Provide the (X, Y) coordinate of the cell's center where the given text is located.  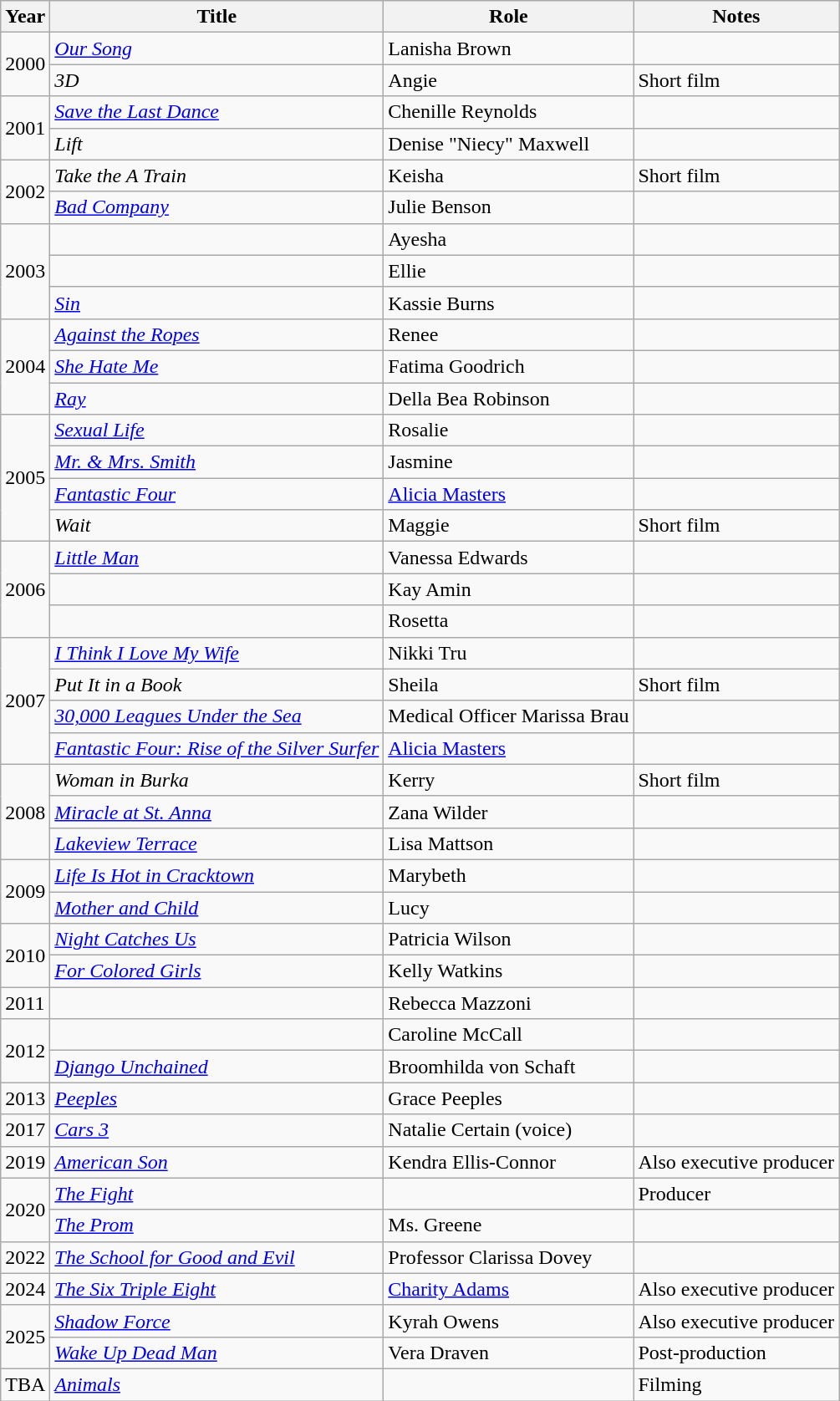
Kerry (508, 780)
The Six Triple Eight (217, 1289)
2022 (25, 1257)
Lakeview Terrace (217, 843)
Ayesha (508, 239)
Night Catches Us (217, 940)
Mr. & Mrs. Smith (217, 462)
Title (217, 17)
Woman in Burka (217, 780)
Broomhilda von Schaft (508, 1067)
Life Is Hot in Cracktown (217, 875)
Fantastic Four: Rise of the Silver Surfer (217, 748)
Filming (736, 1384)
Nikki Tru (508, 653)
Vanessa Edwards (508, 558)
Ms. Greene (508, 1225)
Maggie (508, 526)
Chenille Reynolds (508, 112)
2005 (25, 478)
Sin (217, 303)
Kendra Ellis-Connor (508, 1162)
2004 (25, 366)
TBA (25, 1384)
Mother and Child (217, 907)
Rosalie (508, 430)
Kassie Burns (508, 303)
Lucy (508, 907)
Shadow Force (217, 1321)
Ellie (508, 271)
Patricia Wilson (508, 940)
Medical Officer Marissa Brau (508, 716)
Kay Amin (508, 589)
2002 (25, 191)
Sheila (508, 685)
2006 (25, 589)
Put It in a Book (217, 685)
American Son (217, 1162)
Ray (217, 399)
2009 (25, 891)
Our Song (217, 48)
Denise "Niecy" Maxwell (508, 144)
2024 (25, 1289)
Charity Adams (508, 1289)
2025 (25, 1337)
2020 (25, 1210)
Miracle at St. Anna (217, 812)
Year (25, 17)
Julie Benson (508, 207)
The Prom (217, 1225)
Della Bea Robinson (508, 399)
Natalie Certain (voice) (508, 1130)
Django Unchained (217, 1067)
Bad Company (217, 207)
2011 (25, 1003)
2001 (25, 128)
Save the Last Dance (217, 112)
Producer (736, 1194)
Cars 3 (217, 1130)
Animals (217, 1384)
2012 (25, 1051)
3D (217, 80)
Angie (508, 80)
2003 (25, 271)
Zana Wilder (508, 812)
Lift (217, 144)
Fatima Goodrich (508, 366)
Grace Peeples (508, 1098)
2019 (25, 1162)
Rebecca Mazzoni (508, 1003)
Professor Clarissa Dovey (508, 1257)
Sexual Life (217, 430)
She Hate Me (217, 366)
Role (508, 17)
Keisha (508, 176)
Little Man (217, 558)
Wait (217, 526)
Marybeth (508, 875)
30,000 Leagues Under the Sea (217, 716)
2013 (25, 1098)
Kyrah Owens (508, 1321)
Notes (736, 17)
For Colored Girls (217, 971)
Vera Draven (508, 1353)
Renee (508, 334)
Post-production (736, 1353)
Lisa Mattson (508, 843)
Peeples (217, 1098)
2008 (25, 812)
The Fight (217, 1194)
Wake Up Dead Man (217, 1353)
Caroline McCall (508, 1035)
The School for Good and Evil (217, 1257)
Fantastic Four (217, 494)
2017 (25, 1130)
2000 (25, 64)
I Think I Love My Wife (217, 653)
Rosetta (508, 621)
Jasmine (508, 462)
Take the A Train (217, 176)
2007 (25, 700)
Kelly Watkins (508, 971)
Lanisha Brown (508, 48)
Against the Ropes (217, 334)
2010 (25, 955)
